Find where the given text appears and provide that cell's center as [X, Y] coordinate. 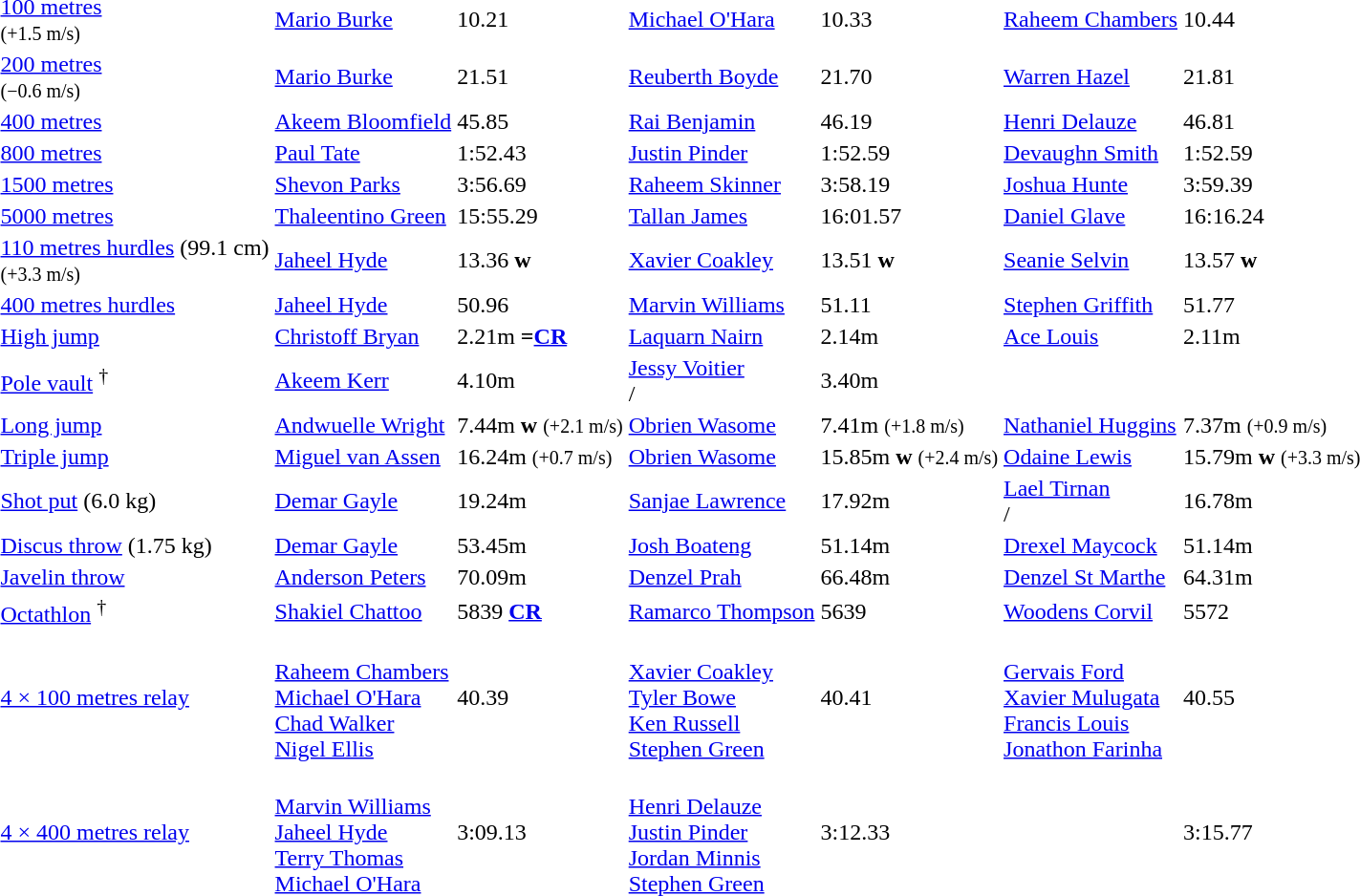
Thaleentino Green [363, 216]
Lael Tirnan / [1091, 501]
Xavier CoakleyTyler BoweKen RussellStephen Green [722, 697]
Gervais FordXavier MulugataFrancis LouisJonathon Farinha [1091, 697]
51.11 [910, 305]
13.36 w [541, 260]
Laquarn Nairn [722, 336]
70.09m [541, 577]
Ramarco Thompson [722, 611]
3:58.19 [910, 184]
Sanjae Lawrence [722, 501]
7.41m (+1.8 m/s) [910, 425]
19.24m [541, 501]
Justin Pinder [722, 153]
Nathaniel Huggins [1091, 425]
Denzel Prah [722, 577]
Jessy Voitier / [722, 380]
4.10m [541, 380]
Drexel Maycock [1091, 545]
40.41 [910, 697]
66.48m [910, 577]
Josh Boateng [722, 545]
Rai Benjamin [722, 121]
2.21m =CR [541, 336]
3:56.69 [541, 184]
40.39 [541, 697]
2.14m [910, 336]
Shevon Parks [363, 184]
Akeem Bloomfield [363, 121]
21.70 [910, 76]
3.40m [910, 380]
Henri Delauze [1091, 121]
50.96 [541, 305]
5839 CR [541, 611]
Ace Louis [1091, 336]
Xavier Coakley [722, 260]
Christoff Bryan [363, 336]
Reuberth Boyde [722, 76]
Stephen Griffith [1091, 305]
Seanie Selvin [1091, 260]
16:01.57 [910, 216]
15:55.29 [541, 216]
46.19 [910, 121]
Marvin Williams [722, 305]
7.44m w (+2.1 m/s) [541, 425]
Devaughn Smith [1091, 153]
16.24m (+0.7 m/s) [541, 457]
Akeem Kerr [363, 380]
5639 [910, 611]
Denzel St Marthe [1091, 577]
17.92m [910, 501]
Paul Tate [363, 153]
21.51 [541, 76]
13.51 w [910, 260]
Woodens Corvil [1091, 611]
Raheem Skinner [722, 184]
51.14m [910, 545]
Tallan James [722, 216]
Raheem ChambersMichael O'HaraChad WalkerNigel Ellis [363, 697]
Joshua Hunte [1091, 184]
Mario Burke [363, 76]
15.85m w (+2.4 m/s) [910, 457]
Shakiel Chattoo [363, 611]
1:52.43 [541, 153]
45.85 [541, 121]
Warren Hazel [1091, 76]
Anderson Peters [363, 577]
Odaine Lewis [1091, 457]
53.45m [541, 545]
Andwuelle Wright [363, 425]
1:52.59 [910, 153]
Miguel van Assen [363, 457]
Daniel Glave [1091, 216]
